Scan for the cell matching the given text and deliver its (x, y) coordinate at center. 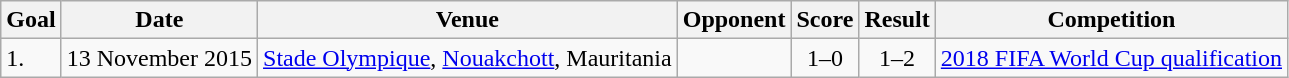
Competition (1111, 20)
Venue (468, 20)
1–2 (897, 58)
Result (897, 20)
Score (825, 20)
1. (31, 58)
1–0 (825, 58)
Opponent (734, 20)
2018 FIFA World Cup qualification (1111, 58)
13 November 2015 (159, 58)
Date (159, 20)
Stade Olympique, Nouakchott, Mauritania (468, 58)
Goal (31, 20)
